Identify which cell holds the provided text, then report its (x, y) central coordinate. 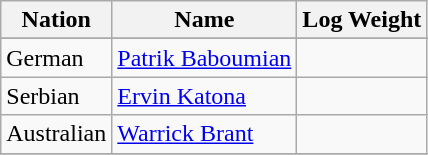
Serbian (56, 96)
Australian (56, 134)
Name (204, 20)
Log Weight (362, 20)
German (56, 58)
Ervin Katona (204, 96)
Warrick Brant (204, 134)
Nation (56, 20)
Patrik Baboumian (204, 58)
